Locate the cell with the specified text and output its (x, y) center coordinate. 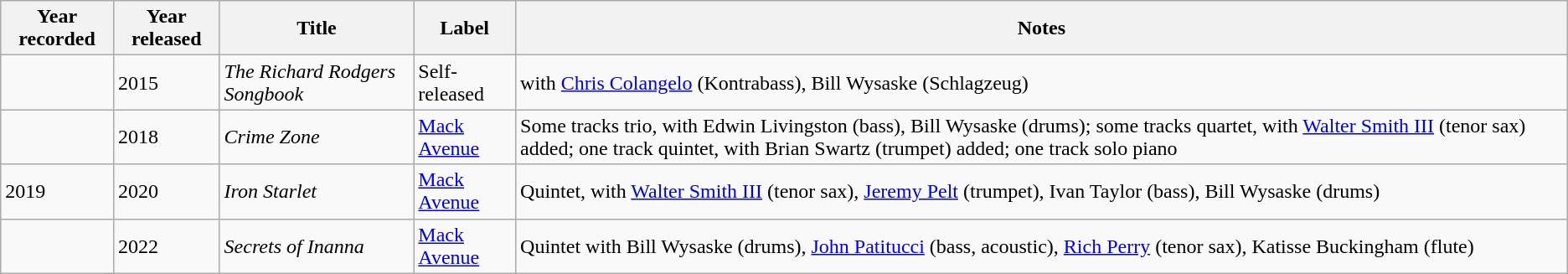
Title (317, 28)
2015 (166, 82)
Year released (166, 28)
Quintet with Bill Wysaske (drums), John Patitucci (bass, acoustic), Rich Perry (tenor sax), Katisse Buckingham (flute) (1042, 246)
Quintet, with Walter Smith III (tenor sax), Jeremy Pelt (trumpet), Ivan Taylor (bass), Bill Wysaske (drums) (1042, 191)
2020 (166, 191)
Label (465, 28)
2019 (57, 191)
Iron Starlet (317, 191)
Year recorded (57, 28)
Crime Zone (317, 137)
Secrets of Inanna (317, 246)
Notes (1042, 28)
The Richard Rodgers Songbook (317, 82)
Self-released (465, 82)
2018 (166, 137)
2022 (166, 246)
with Chris Colangelo (Kontrabass), Bill Wysaske (Schlagzeug) (1042, 82)
